Search for the cell housing the specified text and yield its [x, y] center coordinate. 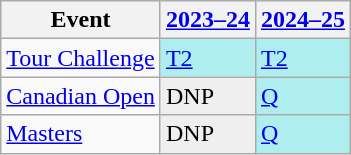
2024–25 [302, 20]
Canadian Open [81, 96]
2023–24 [208, 20]
Masters [81, 134]
Event [81, 20]
Tour Challenge [81, 58]
